Locate the cell with the specified text and output its [x, y] center coordinate. 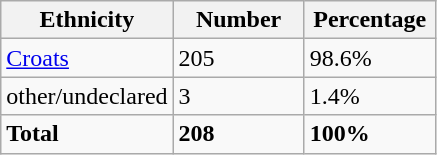
205 [238, 58]
Ethnicity [87, 20]
Total [87, 134]
Percentage [370, 20]
98.6% [370, 58]
other/undeclared [87, 96]
Croats [87, 58]
208 [238, 134]
Number [238, 20]
1.4% [370, 96]
100% [370, 134]
3 [238, 96]
